Scan for the cell matching the given text and deliver its (x, y) coordinate at center. 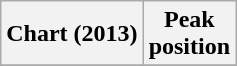
Chart (2013) (72, 34)
Peakposition (189, 34)
